Capture the cell that displays the provided text and extract its (X, Y) central coordinate. 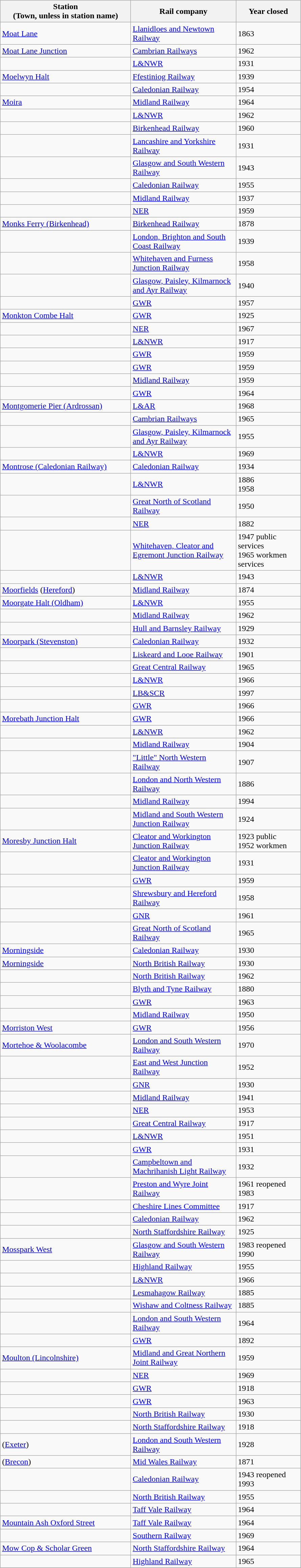
Station(Town, unless in station name) (66, 12)
Moorfields (Hereford) (66, 590)
1863 (269, 33)
1924 (269, 819)
Preston and Wyre Joint Railway (183, 1188)
Whitehaven, Cleator and Egremont Junction Railway (183, 550)
Blyth and Tyne Railway (183, 989)
"Little" North Western Railway (183, 762)
Monkton Combe Halt (66, 316)
Mortehoe & Woolacombe (66, 1045)
London and North Western Railway (183, 784)
1904 (269, 745)
1940 (269, 285)
Lancashire and Yorkshire Railway (183, 146)
1967 (269, 329)
1907 (269, 762)
Year closed (269, 12)
1956 (269, 1028)
Midland and Great Northern Joint Railway (183, 1358)
Lesmahagow Railway (183, 1293)
1928 (269, 1444)
1953 (269, 1110)
1961 reopened 1983 (269, 1188)
1952 (269, 1067)
1934 (269, 467)
1878 (269, 224)
Liskeard and Looe Railway (183, 654)
1960 (269, 128)
1923 public 1952 workmen (269, 841)
Campbeltown and Machrihanish Light Railway (183, 1167)
(Exeter) (66, 1444)
Moresby Junction Halt (66, 841)
Whitehaven and Furness Junction Railway (183, 264)
1970 (269, 1045)
Mid Wales Railway (183, 1462)
Shrewsbury and Hereford Railway (183, 898)
1994 (269, 801)
Mow Cop & Scholar Green (66, 1548)
1892 (269, 1340)
1951 (269, 1136)
LB&SCR (183, 693)
1961 (269, 915)
1943 reopened 1993 (269, 1480)
Montrose (Caledonian Railway) (66, 467)
Morriston West (66, 1028)
1901 (269, 654)
London, Brighton and South Coast Railway (183, 241)
1880 (269, 989)
1871 (269, 1462)
Montgomerie Pier (Ardrossan) (66, 406)
Southern Railway (183, 1535)
Morebath Junction Halt (66, 719)
Midland and South Western Junction Railway (183, 819)
Ffestiniog Railway (183, 77)
Moat Lane (66, 33)
1874 (269, 590)
Rail company (183, 12)
East and West Junction Railway (183, 1067)
1954 (269, 89)
(Brecon) (66, 1462)
18861958 (269, 484)
Moulton (Lincolnshire) (66, 1358)
1947 public services1965 workmen services (269, 550)
Moorpark (Stevenston) (66, 641)
1937 (269, 198)
Hull and Barnsley Railway (183, 628)
1941 (269, 1097)
Wishaw and Coltness Railway (183, 1305)
Moorgate Halt (Oldham) (66, 603)
Cheshire Lines Committee (183, 1206)
Moira (66, 102)
1957 (269, 303)
Moat Lane Junction (66, 51)
1983 reopened 1990 (269, 1249)
L&AR (183, 406)
Mosspark West (66, 1249)
Moelwyn Halt (66, 77)
1882 (269, 524)
1929 (269, 628)
Llanidloes and Newtown Railway (183, 33)
Mountain Ash Oxford Street (66, 1523)
1997 (269, 693)
Monks Ferry (Birkenhead) (66, 224)
1968 (269, 406)
1886 (269, 784)
